Output the (x, y) coordinate of the center of the cell containing the given text.  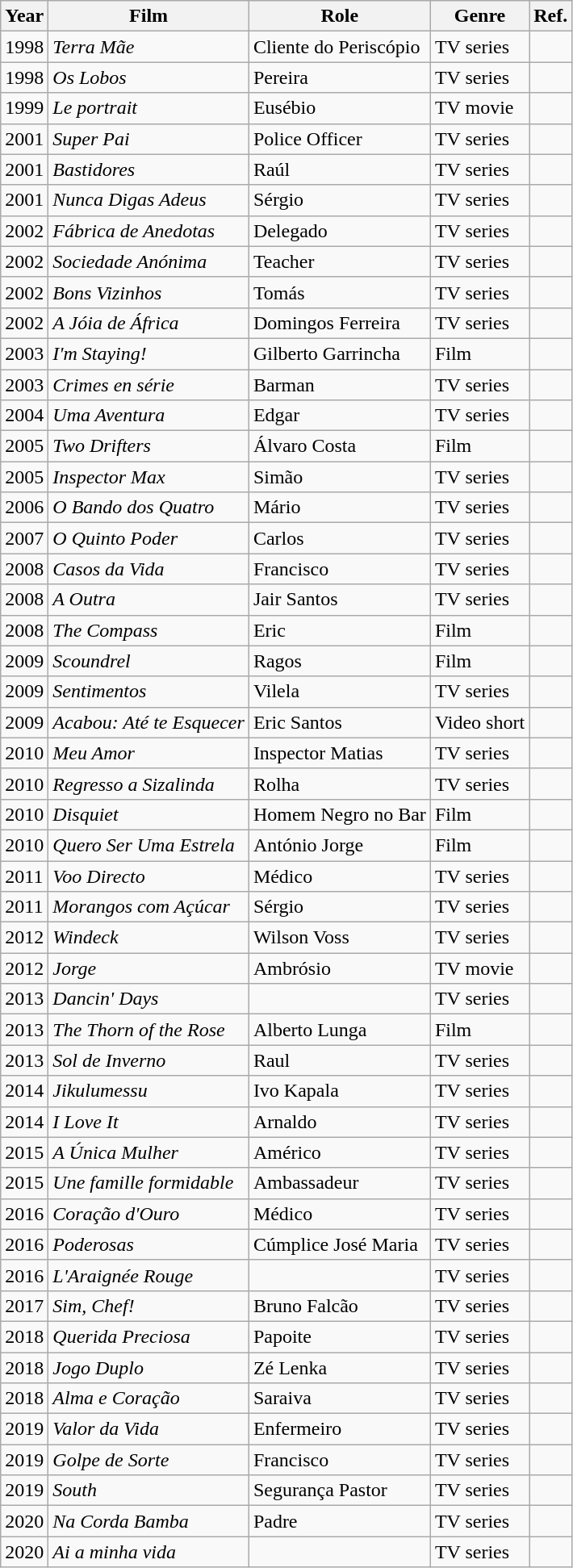
Américo (339, 1152)
Bastidores (148, 169)
Coração d'Ouro (148, 1214)
Vilela (339, 692)
South (148, 1491)
Os Lobos (148, 77)
Inspector Matias (339, 753)
Ivo Kapala (339, 1091)
The Thorn of the Rose (148, 1030)
Rolha (339, 784)
I'm Staying! (148, 353)
Genre (479, 16)
Morangos com Açúcar (148, 907)
Jair Santos (339, 600)
Homem Negro no Bar (339, 814)
Voo Directo (148, 876)
Quero Ser Uma Estrela (148, 845)
Na Corda Bamba (148, 1521)
Ambrósio (339, 968)
Alberto Lunga (339, 1030)
Ragos (339, 661)
2006 (24, 508)
Barman (339, 385)
Poderosas (148, 1244)
Sentimentos (148, 692)
Zé Lenka (339, 1368)
Segurança Pastor (339, 1491)
1999 (24, 108)
O Quinto Poder (148, 538)
Ambassadeur (339, 1183)
Eusébio (339, 108)
Edgar (339, 416)
Ai a minha vida (148, 1552)
Dancin' Days (148, 999)
Meu Amor (148, 753)
Arnaldo (339, 1122)
Role (339, 16)
Papoite (339, 1336)
Cúmplice José Maria (339, 1244)
Saraiva (339, 1399)
Eric Santos (339, 722)
Sociedade Anónima (148, 261)
Teacher (339, 261)
Sol de Inverno (148, 1060)
Delegado (339, 231)
Police Officer (339, 139)
Terra Mãe (148, 47)
Querida Preciosa (148, 1336)
A Outra (148, 600)
Two Drifters (148, 446)
Super Pai (148, 139)
I Love It (148, 1122)
Tomás (339, 292)
António Jorge (339, 845)
Acabou: Até te Esquecer (148, 722)
Padre (339, 1521)
Pereira (339, 77)
2017 (24, 1306)
Regresso a Sizalinda (148, 784)
Golpe de Sorte (148, 1460)
Video short (479, 722)
Une famille formidable (148, 1183)
O Bando dos Quatro (148, 508)
Year (24, 16)
Álvaro Costa (339, 446)
Inspector Max (148, 477)
Le portrait (148, 108)
Enfermeiro (339, 1429)
Crimes en série (148, 385)
Mário (339, 508)
Carlos (339, 538)
2004 (24, 416)
Cliente do Periscópio (339, 47)
Jorge (148, 968)
Fábrica de Anedotas (148, 231)
Scoundrel (148, 661)
A Única Mulher (148, 1152)
Gilberto Garrincha (339, 353)
Disquiet (148, 814)
Raul (339, 1060)
Valor da Vida (148, 1429)
A Jóia de África (148, 323)
Domingos Ferreira (339, 323)
Sim, Chef! (148, 1306)
Windeck (148, 938)
Wilson Voss (339, 938)
The Compass (148, 630)
Ref. (550, 16)
Jikulumessu (148, 1091)
Simão (339, 477)
Jogo Duplo (148, 1368)
Eric (339, 630)
L'Araignée Rouge (148, 1275)
Casos da Vida (148, 569)
Bruno Falcão (339, 1306)
2007 (24, 538)
Raúl (339, 169)
Bons Vizinhos (148, 292)
Uma Aventura (148, 416)
Nunca Digas Adeus (148, 200)
Alma e Coração (148, 1399)
